Output the (x, y) coordinate of the center of the cell containing the given text.  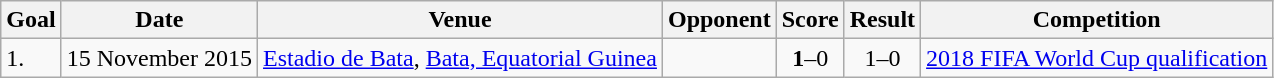
1. (31, 58)
Result (882, 20)
Estadio de Bata, Bata, Equatorial Guinea (460, 58)
Competition (1097, 20)
Score (810, 20)
Opponent (719, 20)
2018 FIFA World Cup qualification (1097, 58)
Date (159, 20)
Goal (31, 20)
Venue (460, 20)
15 November 2015 (159, 58)
